Return (X, Y) of the center of cell containing provided text 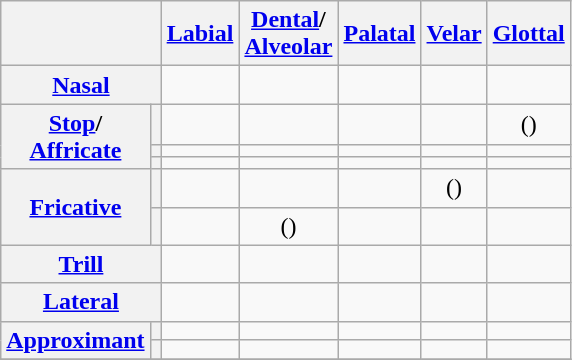
Velar (454, 34)
Palatal (380, 34)
Approximant (76, 340)
Glottal (528, 34)
Fricative (76, 207)
Stop/Affricate (76, 136)
Trill (81, 264)
Dental/Alveolar (288, 34)
Nasal (81, 85)
Labial (200, 34)
Lateral (81, 302)
